Locate the cell with the specified text and output its (X, Y) center coordinate. 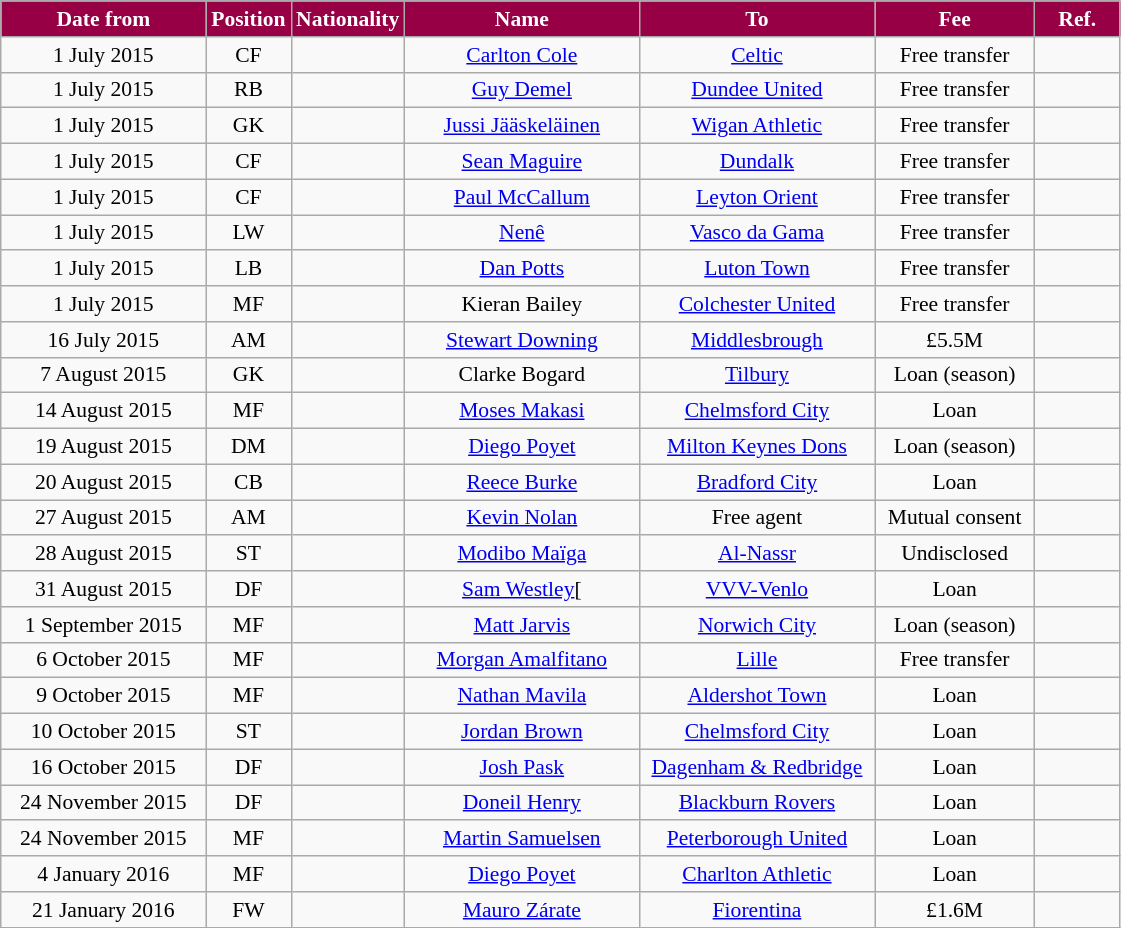
Free agent (756, 518)
Charlton Athletic (756, 874)
Aldershot Town (756, 696)
Kevin Nolan (522, 518)
9 October 2015 (104, 696)
Peterborough United (756, 839)
Celtic (756, 55)
Dan Potts (522, 269)
19 August 2015 (104, 447)
RB (248, 90)
Luton Town (756, 269)
To (756, 19)
Sam Westley[ (522, 589)
Vasco da Gama (756, 233)
Milton Keynes Dons (756, 447)
Fiorentina (756, 910)
Carlton Cole (522, 55)
Blackburn Rovers (756, 803)
Sean Maguire (522, 162)
£5.5M (955, 340)
Nenê (522, 233)
27 August 2015 (104, 518)
Leyton Orient (756, 197)
Moses Makasi (522, 411)
Martin Samuelsen (522, 839)
Mutual consent (955, 518)
Fee (955, 19)
£1.6M (955, 910)
Modibo Maïga (522, 554)
Nationality (348, 19)
Middlesbrough (756, 340)
LB (248, 269)
Morgan Amalfitano (522, 660)
Norwich City (756, 625)
Josh Pask (522, 767)
Nathan Mavila (522, 696)
Dundalk (756, 162)
16 July 2015 (104, 340)
CB (248, 482)
16 October 2015 (104, 767)
Guy Demel (522, 90)
4 January 2016 (104, 874)
10 October 2015 (104, 732)
VVV-Venlo (756, 589)
Paul McCallum (522, 197)
31 August 2015 (104, 589)
DM (248, 447)
Mauro Zárate (522, 910)
Tilbury (756, 375)
Kieran Bailey (522, 304)
Reece Burke (522, 482)
Doneil Henry (522, 803)
Jordan Brown (522, 732)
6 October 2015 (104, 660)
Dundee United (756, 90)
Clarke Bogard (522, 375)
Position (248, 19)
Name (522, 19)
Wigan Athletic (756, 126)
Ref. (1078, 19)
FW (248, 910)
1 September 2015 (104, 625)
20 August 2015 (104, 482)
Jussi Jääskeläinen (522, 126)
Matt Jarvis (522, 625)
Lille (756, 660)
Dagenham & Redbridge (756, 767)
Undisclosed (955, 554)
Date from (104, 19)
28 August 2015 (104, 554)
Bradford City (756, 482)
Stewart Downing (522, 340)
Colchester United (756, 304)
Al-Nassr (756, 554)
14 August 2015 (104, 411)
7 August 2015 (104, 375)
21 January 2016 (104, 910)
LW (248, 233)
